From the cell containing the given text, extract its center point as [X, Y] coordinate. 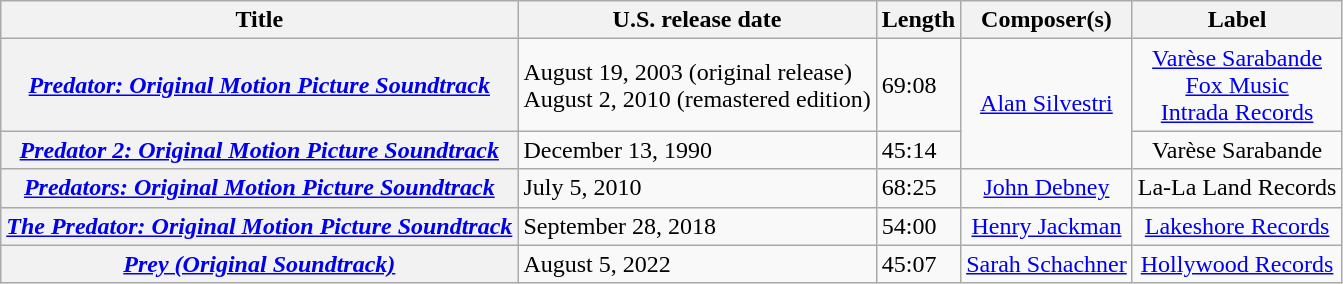
45:14 [918, 150]
Henry Jackman [1047, 226]
Sarah Schachner [1047, 264]
August 19, 2003 (original release)August 2, 2010 (remastered edition) [697, 85]
Predators: Original Motion Picture Soundtrack [260, 188]
Prey (Original Soundtrack) [260, 264]
Varèse SarabandeFox MusicIntrada Records [1237, 85]
Hollywood Records [1237, 264]
Alan Silvestri [1047, 104]
July 5, 2010 [697, 188]
December 13, 1990 [697, 150]
45:07 [918, 264]
September 28, 2018 [697, 226]
Label [1237, 20]
Length [918, 20]
Title [260, 20]
U.S. release date [697, 20]
54:00 [918, 226]
John Debney [1047, 188]
The Predator: Original Motion Picture Soundtrack [260, 226]
Predator: Original Motion Picture Soundtrack [260, 85]
Composer(s) [1047, 20]
Varèse Sarabande [1237, 150]
La-La Land Records [1237, 188]
68:25 [918, 188]
Lakeshore Records [1237, 226]
August 5, 2022 [697, 264]
Predator 2: Original Motion Picture Soundtrack [260, 150]
69:08 [918, 85]
